Provide the [X, Y] coordinate of the cell's center where the given text is located.  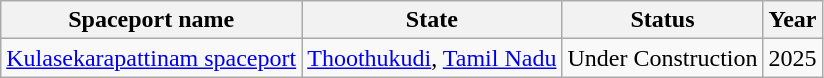
State [432, 20]
Year [792, 20]
Kulasekarapattinam spaceport [152, 58]
Spaceport name [152, 20]
Under Construction [662, 58]
Status [662, 20]
2025 [792, 58]
Thoothukudi, Tamil Nadu [432, 58]
